From the cell containing the given text, extract its center point as (X, Y) coordinate. 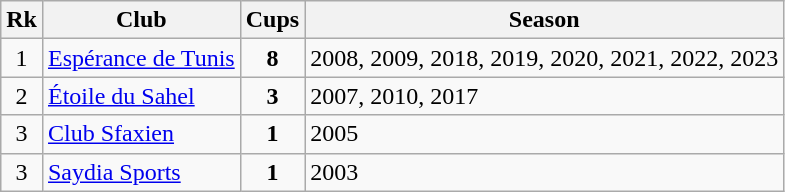
Rk (22, 20)
Saydia Sports (141, 172)
Club (141, 20)
2007, 2010, 2017 (544, 96)
Club Sfaxien (141, 134)
8 (272, 58)
Cups (272, 20)
Season (544, 20)
Étoile du Sahel (141, 96)
2005 (544, 134)
2003 (544, 172)
Espérance de Tunis (141, 58)
2 (22, 96)
2008, 2009, 2018, 2019, 2020, 2021, 2022, 2023 (544, 58)
